Output the [x, y] coordinate of the center of the cell containing the given text.  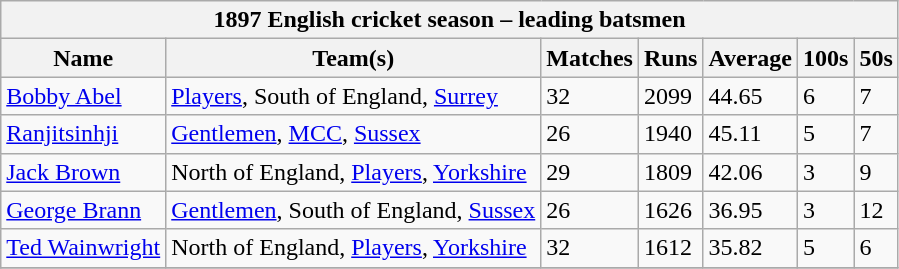
Ted Wainwright [84, 248]
Gentlemen, MCC, Sussex [354, 134]
2099 [670, 96]
35.82 [750, 248]
George Brann [84, 210]
Gentlemen, South of England, Sussex [354, 210]
45.11 [750, 134]
Team(s) [354, 58]
29 [590, 172]
42.06 [750, 172]
Players, South of England, Surrey [354, 96]
1612 [670, 248]
44.65 [750, 96]
Jack Brown [84, 172]
Average [750, 58]
36.95 [750, 210]
Matches [590, 58]
1626 [670, 210]
1897 English cricket season – leading batsmen [450, 20]
Runs [670, 58]
100s [825, 58]
12 [876, 210]
9 [876, 172]
1809 [670, 172]
50s [876, 58]
Name [84, 58]
1940 [670, 134]
Ranjitsinhji [84, 134]
Bobby Abel [84, 96]
